Return [X, Y] of the center of cell containing provided text 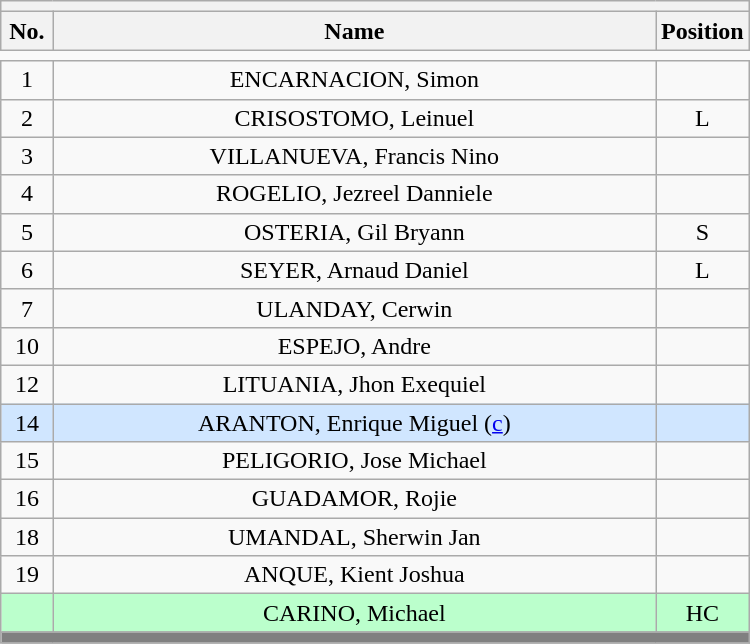
Name [354, 31]
5 [27, 232]
18 [27, 537]
2 [27, 118]
6 [27, 270]
19 [27, 575]
UMANDAL, Sherwin Jan [354, 537]
Position [703, 31]
VILLANUEVA, Francis Nino [354, 156]
ESPEJO, Andre [354, 346]
7 [27, 308]
OSTERIA, Gil Bryann [354, 232]
PELIGORIO, Jose Michael [354, 461]
1 [27, 80]
GUADAMOR, Rojie [354, 499]
No. [27, 31]
16 [27, 499]
ENCARNACION, Simon [354, 80]
ROGELIO, Jezreel Danniele [354, 194]
4 [27, 194]
S [703, 232]
15 [27, 461]
SEYER, Arnaud Daniel [354, 270]
ANQUE, Kient Joshua [354, 575]
ULANDAY, Cerwin [354, 308]
12 [27, 384]
HC [703, 613]
10 [27, 346]
14 [27, 423]
3 [27, 156]
CRISOSTOMO, Leinuel [354, 118]
CARINO, Michael [354, 613]
ARANTON, Enrique Miguel (c) [354, 423]
LITUANIA, Jhon Exequiel [354, 384]
